Extract the [X, Y] coordinate from the center of the cell holding the provided text.  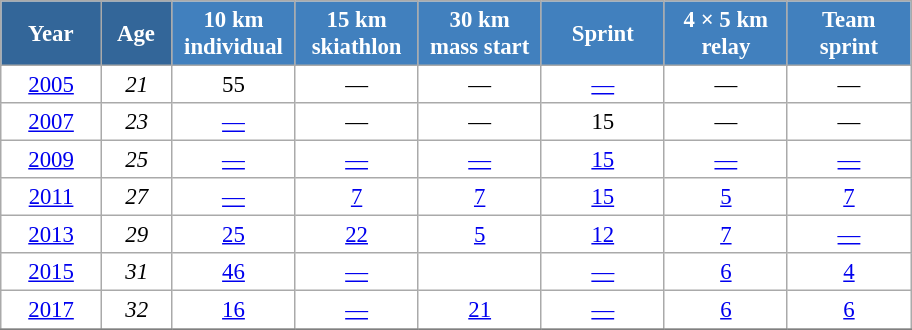
32 [136, 310]
Age [136, 34]
29 [136, 235]
10 km individual [234, 34]
2013 [52, 235]
2005 [52, 85]
2007 [52, 122]
4 [848, 273]
2009 [52, 160]
2011 [52, 197]
23 [136, 122]
4 × 5 km relay [726, 34]
30 km mass start [480, 34]
55 [234, 85]
31 [136, 273]
Year [52, 34]
16 [234, 310]
2017 [52, 310]
Sprint [602, 34]
12 [602, 235]
46 [234, 273]
2015 [52, 273]
22 [356, 235]
15 km skiathlon [356, 34]
Team sprint [848, 34]
27 [136, 197]
